Scan for the cell matching the given text and deliver its [X, Y] coordinate at center. 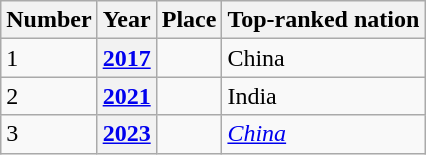
2017 [126, 58]
2021 [126, 96]
2023 [126, 134]
Place [189, 20]
Number [49, 20]
Top-ranked nation [324, 20]
1 [49, 58]
2 [49, 96]
3 [49, 134]
India [324, 96]
Year [126, 20]
